Find where the given text appears and provide that cell's center as (X, Y) coordinate. 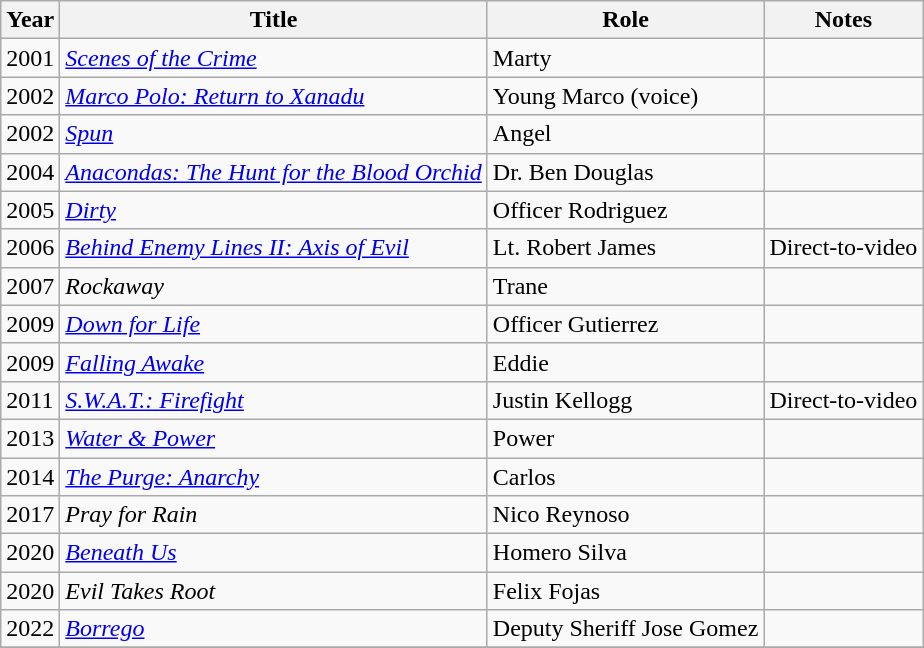
Behind Enemy Lines II: Axis of Evil (274, 248)
Justin Kellogg (626, 400)
Angel (626, 134)
Role (626, 20)
Down for Life (274, 324)
Young Marco (voice) (626, 96)
Power (626, 438)
Pray for Rain (274, 515)
Water & Power (274, 438)
Lt. Robert James (626, 248)
Trane (626, 286)
2001 (30, 58)
Notes (844, 20)
Borrego (274, 629)
Marco Polo: Return to Xanadu (274, 96)
Eddie (626, 362)
Year (30, 20)
Dirty (274, 210)
Homero Silva (626, 553)
Evil Takes Root (274, 591)
Rockaway (274, 286)
2017 (30, 515)
Marty (626, 58)
Beneath Us (274, 553)
Dr. Ben Douglas (626, 172)
Carlos (626, 477)
Felix Fojas (626, 591)
Officer Gutierrez (626, 324)
Title (274, 20)
2005 (30, 210)
Falling Awake (274, 362)
2014 (30, 477)
Officer Rodriguez (626, 210)
2007 (30, 286)
Spun (274, 134)
2011 (30, 400)
S.W.A.T.: Firefight (274, 400)
2006 (30, 248)
Anacondas: The Hunt for the Blood Orchid (274, 172)
2013 (30, 438)
Scenes of the Crime (274, 58)
Nico Reynoso (626, 515)
2022 (30, 629)
2004 (30, 172)
The Purge: Anarchy (274, 477)
Deputy Sheriff Jose Gomez (626, 629)
